Output the (X, Y) coordinate of the center of the cell containing the given text.  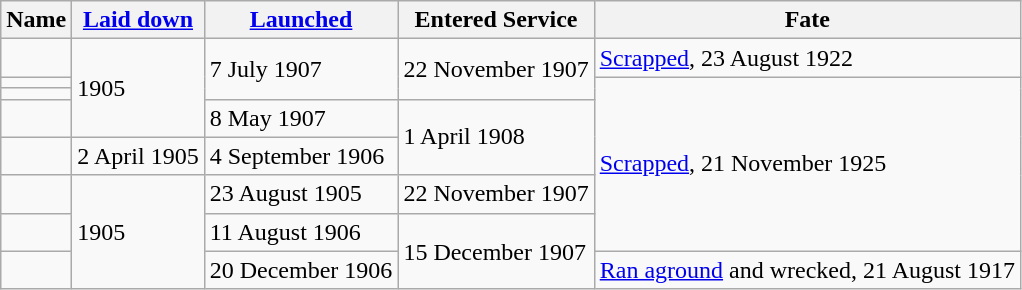
Scrapped, 21 November 1925 (807, 164)
2 April 1905 (138, 156)
Entered Service (496, 20)
Name (36, 20)
Fate (807, 20)
8 May 1907 (301, 118)
11 August 1906 (301, 232)
23 August 1905 (301, 194)
1 April 1908 (496, 137)
Laid down (138, 20)
4 September 1906 (301, 156)
7 July 1907 (301, 69)
Launched (301, 20)
Scrapped, 23 August 1922 (807, 58)
Ran aground and wrecked, 21 August 1917 (807, 270)
20 December 1906 (301, 270)
15 December 1907 (496, 251)
